From the cell containing the given text, extract its center point as [X, Y] coordinate. 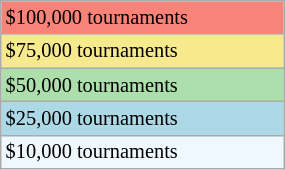
$10,000 tournaments [142, 152]
$25,000 tournaments [142, 118]
$75,000 tournaments [142, 51]
$50,000 tournaments [142, 85]
$100,000 tournaments [142, 17]
